Capture the cell that displays the provided text and extract its [X, Y] central coordinate. 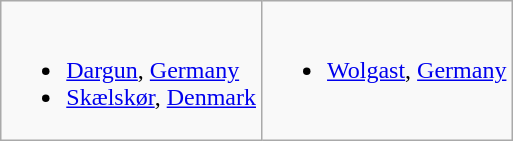
Dargun, Germany Skælskør, Denmark [132, 71]
Wolgast, Germany [387, 71]
